Output the (x, y) coordinate of the center of the cell containing the given text.  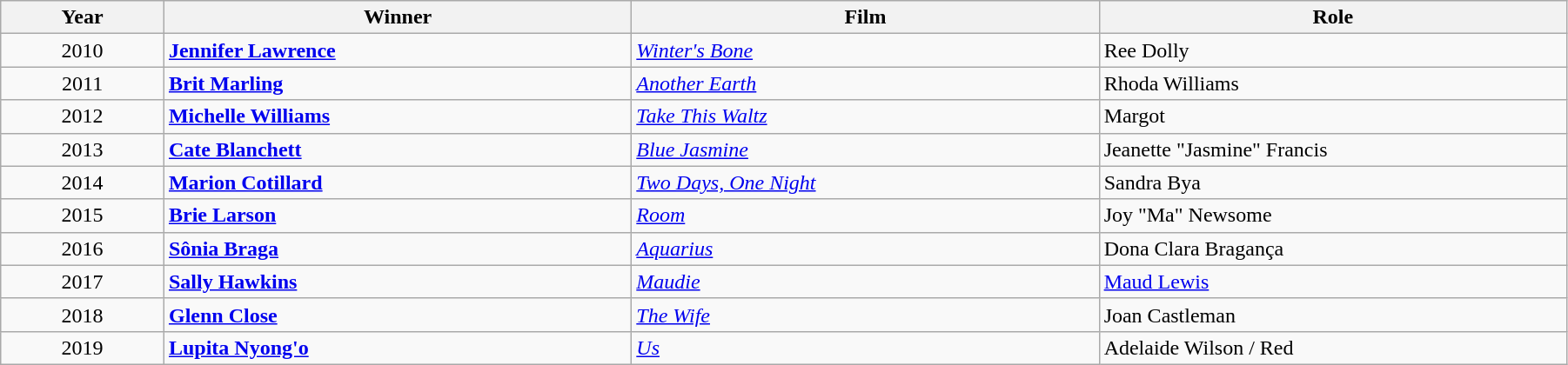
Sônia Braga (397, 249)
Michelle Williams (397, 116)
Brie Larson (397, 216)
Dona Clara Bragança (1333, 249)
Role (1333, 17)
2019 (83, 348)
Sandra Bya (1333, 182)
The Wife (865, 315)
Adelaide Wilson / Red (1333, 348)
Glenn Close (397, 315)
2013 (83, 149)
Year (83, 17)
Take This Waltz (865, 116)
Jennifer Lawrence (397, 50)
Film (865, 17)
Marion Cotillard (397, 182)
Blue Jasmine (865, 149)
Maudie (865, 282)
2014 (83, 182)
Brit Marling (397, 83)
2011 (83, 83)
Sally Hawkins (397, 282)
Two Days, One Night (865, 182)
2012 (83, 116)
Lupita Nyong'o (397, 348)
Joan Castleman (1333, 315)
2018 (83, 315)
Another Earth (865, 83)
2016 (83, 249)
Winner (397, 17)
2015 (83, 216)
2010 (83, 50)
Maud Lewis (1333, 282)
Rhoda Williams (1333, 83)
Room (865, 216)
2017 (83, 282)
Aquarius (865, 249)
Jeanette "Jasmine" Francis (1333, 149)
Ree Dolly (1333, 50)
Cate Blanchett (397, 149)
Us (865, 348)
Joy "Ma" Newsome (1333, 216)
Margot (1333, 116)
Winter's Bone (865, 50)
